Output the [X, Y] coordinate of the center of the cell containing the given text.  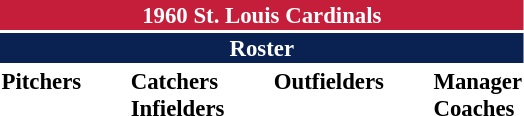
1960 St. Louis Cardinals [262, 15]
Roster [262, 48]
